Provide the [X, Y] coordinate of the cell's center where the given text is located.  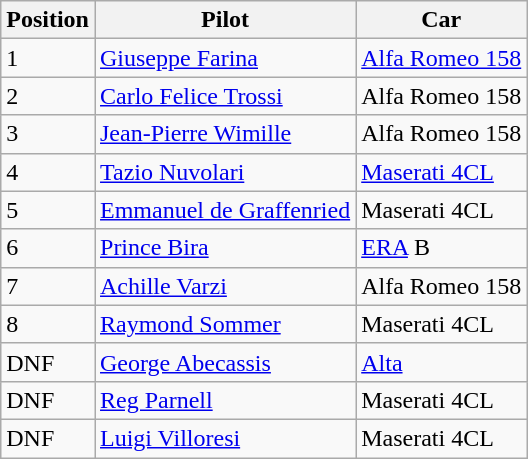
Prince Bira [224, 248]
Car [442, 20]
George Abecassis [224, 362]
Carlo Felice Trossi [224, 96]
3 [48, 134]
Emmanuel de Graffenried [224, 210]
8 [48, 324]
Tazio Nuvolari [224, 172]
Achille Varzi [224, 286]
5 [48, 210]
Reg Parnell [224, 400]
ERA B [442, 248]
7 [48, 286]
Giuseppe Farina [224, 58]
4 [48, 172]
1 [48, 58]
Position [48, 20]
Pilot [224, 20]
Jean-Pierre Wimille [224, 134]
6 [48, 248]
Alta [442, 362]
Luigi Villoresi [224, 438]
2 [48, 96]
Raymond Sommer [224, 324]
